Capture the cell that displays the provided text and extract its [x, y] central coordinate. 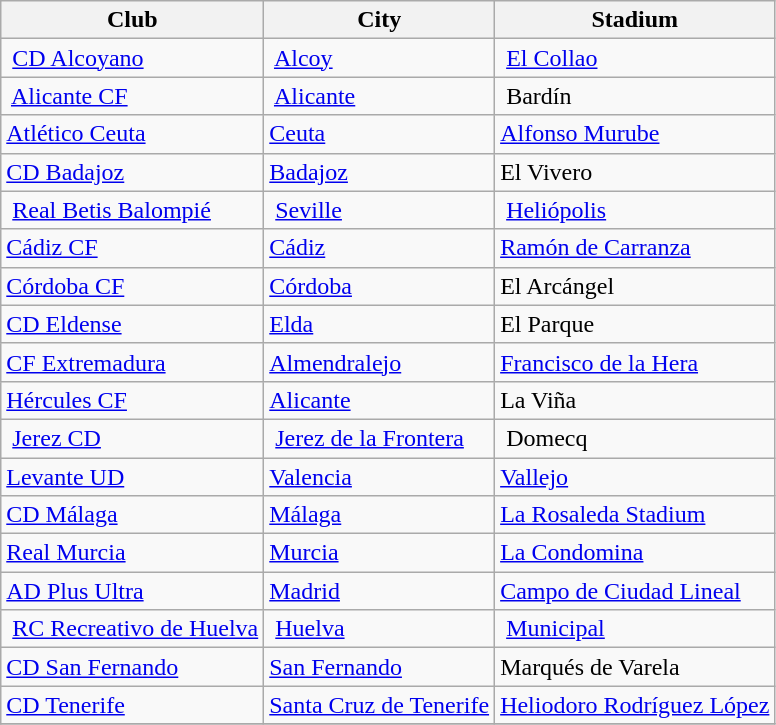
El Arcángel [635, 286]
Club [132, 20]
Cádiz CF [132, 248]
Badajoz [380, 172]
Real Murcia [132, 553]
Alcoy [380, 58]
Madrid [380, 591]
Francisco de la Hera [635, 362]
CD Eldense [132, 324]
Jerez CD [132, 438]
Almendralejo [380, 362]
Huelva [380, 629]
Heliópolis [635, 210]
CF Extremadura [132, 362]
CD Badajoz [132, 172]
Seville [380, 210]
Cádiz [380, 248]
Alfonso Murube [635, 134]
Córdoba [380, 286]
Jerez de la Frontera [380, 438]
Santa Cruz de Tenerife [380, 705]
Valencia [380, 477]
Ceuta [380, 134]
Elda [380, 324]
CD Málaga [132, 515]
Heliodoro Rodríguez López [635, 705]
Levante UD [132, 477]
Stadium [635, 20]
Marqués de Varela [635, 667]
La Condomina [635, 553]
AD Plus Ultra [132, 591]
Domecq [635, 438]
La Rosaleda Stadium [635, 515]
CD San Fernando [132, 667]
El Vivero [635, 172]
Municipal [635, 629]
Vallejo [635, 477]
City [380, 20]
CD Alcoyano [132, 58]
El Collao [635, 58]
San Fernando [380, 667]
Hércules CF [132, 400]
Real Betis Balompié [132, 210]
El Parque [635, 324]
Campo de Ciudad Lineal [635, 591]
Málaga [380, 515]
Bardín [635, 96]
Ramón de Carranza [635, 248]
CD Tenerife [132, 705]
Alicante CF [132, 96]
Atlético Ceuta [132, 134]
La Viña [635, 400]
Murcia [380, 553]
Córdoba CF [132, 286]
RC Recreativo de Huelva [132, 629]
